Identify which cell holds the provided text, then report its (x, y) central coordinate. 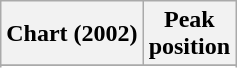
Chart (2002) (72, 34)
Peakposition (189, 34)
